Search for the cell housing the specified text and yield its (x, y) center coordinate. 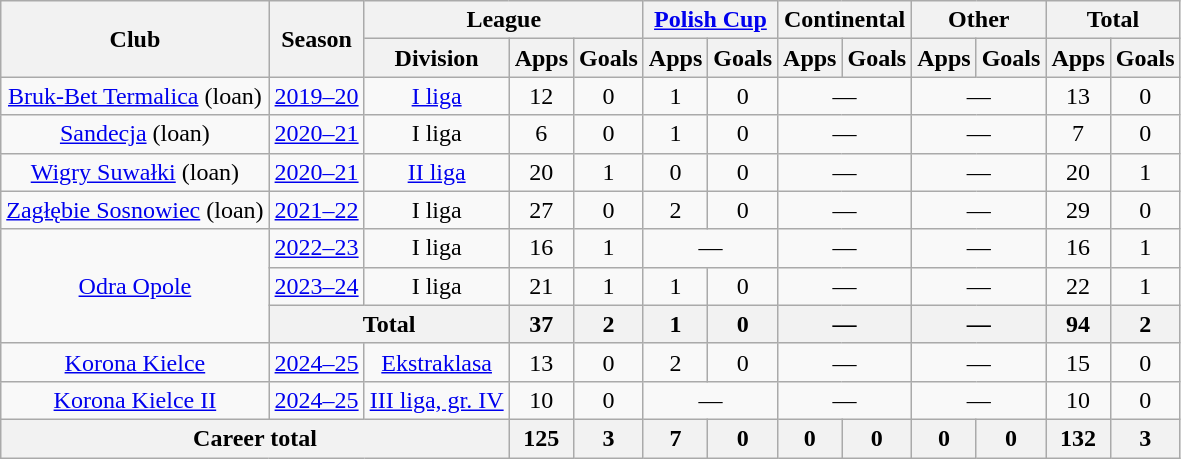
22 (1078, 286)
Wigry Suwałki (loan) (135, 172)
15 (1078, 362)
II liga (436, 172)
12 (541, 96)
Bruk-Bet Termalica (loan) (135, 96)
Korona Kielce II (135, 400)
37 (541, 324)
Season (316, 39)
21 (541, 286)
2021–22 (316, 210)
III liga, gr. IV (436, 400)
Other (979, 20)
Polish Cup (710, 20)
2019–20 (316, 96)
Club (135, 39)
Odra Opole (135, 286)
Division (436, 58)
132 (1078, 438)
Continental (845, 20)
Career total (255, 438)
2023–24 (316, 286)
Zagłębie Sosnowiec (loan) (135, 210)
Korona Kielce (135, 362)
Ekstraklasa (436, 362)
Sandecja (loan) (135, 134)
94 (1078, 324)
6 (541, 134)
League (504, 20)
27 (541, 210)
29 (1078, 210)
125 (541, 438)
2022–23 (316, 248)
